Output the (X, Y) coordinate of the center of the cell containing the given text.  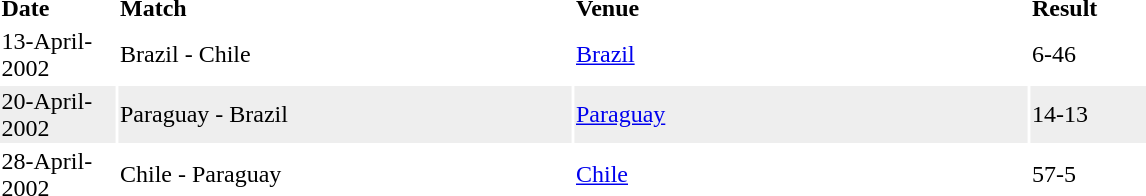
Paraguay (800, 114)
13-April-2002 (58, 54)
6-46 (1088, 54)
14-13 (1088, 114)
Brazil (800, 54)
20-April-2002 (58, 114)
Paraguay - Brazil (344, 114)
Brazil - Chile (344, 54)
